Identify which cell holds the provided text, then report its [x, y] central coordinate. 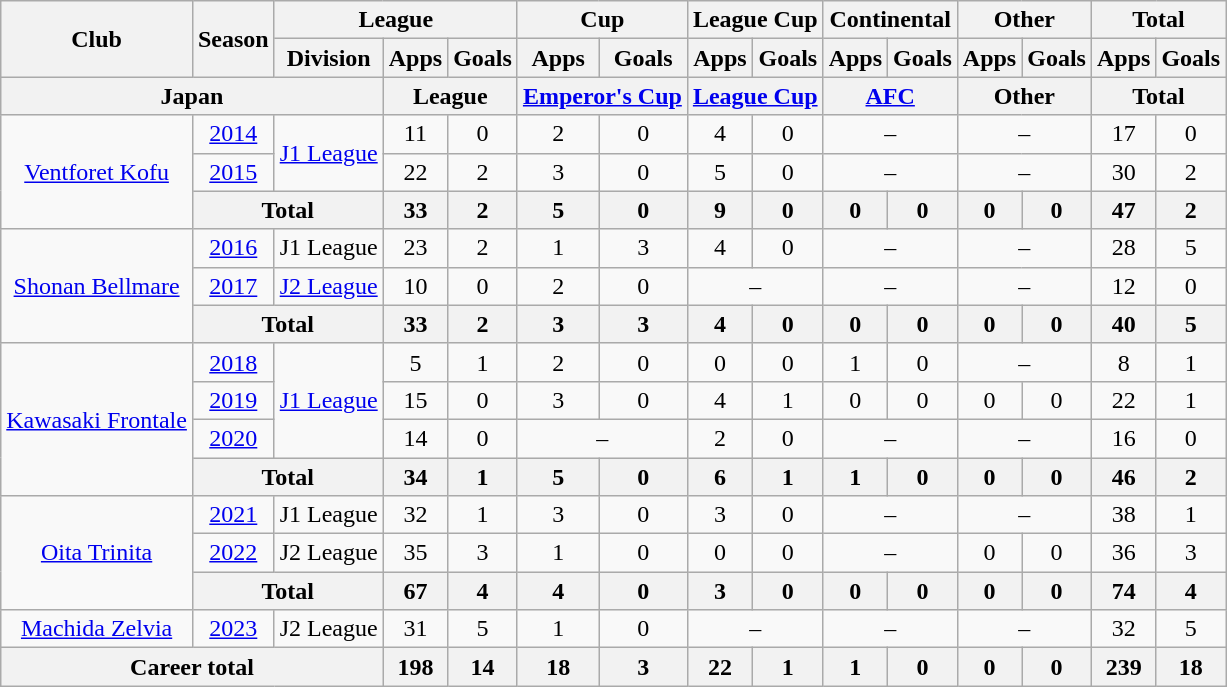
2016 [233, 248]
Shonan Bellmare [97, 286]
AFC [890, 96]
30 [1123, 172]
Machida Zelvia [97, 629]
2021 [233, 515]
9 [720, 210]
Kawasaki Frontale [97, 419]
28 [1123, 248]
6 [720, 477]
47 [1123, 210]
2020 [233, 438]
Emperor's Cup [602, 96]
36 [1123, 553]
31 [415, 629]
74 [1123, 591]
198 [415, 667]
15 [415, 400]
2023 [233, 629]
2018 [233, 362]
46 [1123, 477]
11 [415, 134]
Continental [890, 20]
12 [1123, 286]
2015 [233, 172]
Oita Trinita [97, 553]
16 [1123, 438]
17 [1123, 134]
35 [415, 553]
Career total [192, 667]
40 [1123, 324]
Japan [192, 96]
Ventforet Kofu [97, 172]
Season [233, 39]
8 [1123, 362]
Club [97, 39]
2017 [233, 286]
23 [415, 248]
38 [1123, 515]
10 [415, 286]
2014 [233, 134]
34 [415, 477]
Cup [602, 20]
Division [328, 58]
67 [415, 591]
2022 [233, 553]
2019 [233, 400]
239 [1123, 667]
